Return (x, y) of the center of cell containing provided text 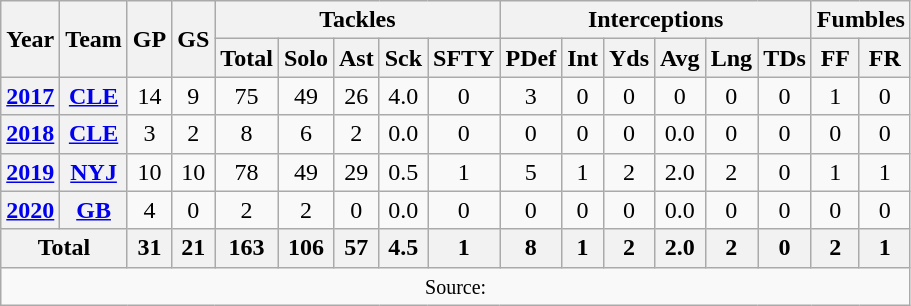
26 (356, 96)
4.0 (403, 96)
Yds (628, 58)
FF (835, 58)
GB (94, 210)
5 (531, 172)
57 (356, 248)
Source: (456, 286)
TDs (785, 58)
GS (194, 39)
4.5 (403, 248)
Ast (356, 58)
2019 (30, 172)
31 (149, 248)
21 (194, 248)
Fumbles (860, 20)
Lng (731, 58)
6 (306, 134)
0.5 (403, 172)
163 (247, 248)
75 (247, 96)
Year (30, 39)
14 (149, 96)
106 (306, 248)
78 (247, 172)
Interceptions (656, 20)
Solo (306, 58)
2020 (30, 210)
Int (583, 58)
Sck (403, 58)
2017 (30, 96)
29 (356, 172)
Avg (680, 58)
9 (194, 96)
Tackles (358, 20)
FR (884, 58)
PDef (531, 58)
SFTY (464, 58)
4 (149, 210)
2018 (30, 134)
NYJ (94, 172)
Team (94, 39)
GP (149, 39)
